Find where the given text appears and provide that cell's center as [x, y] coordinate. 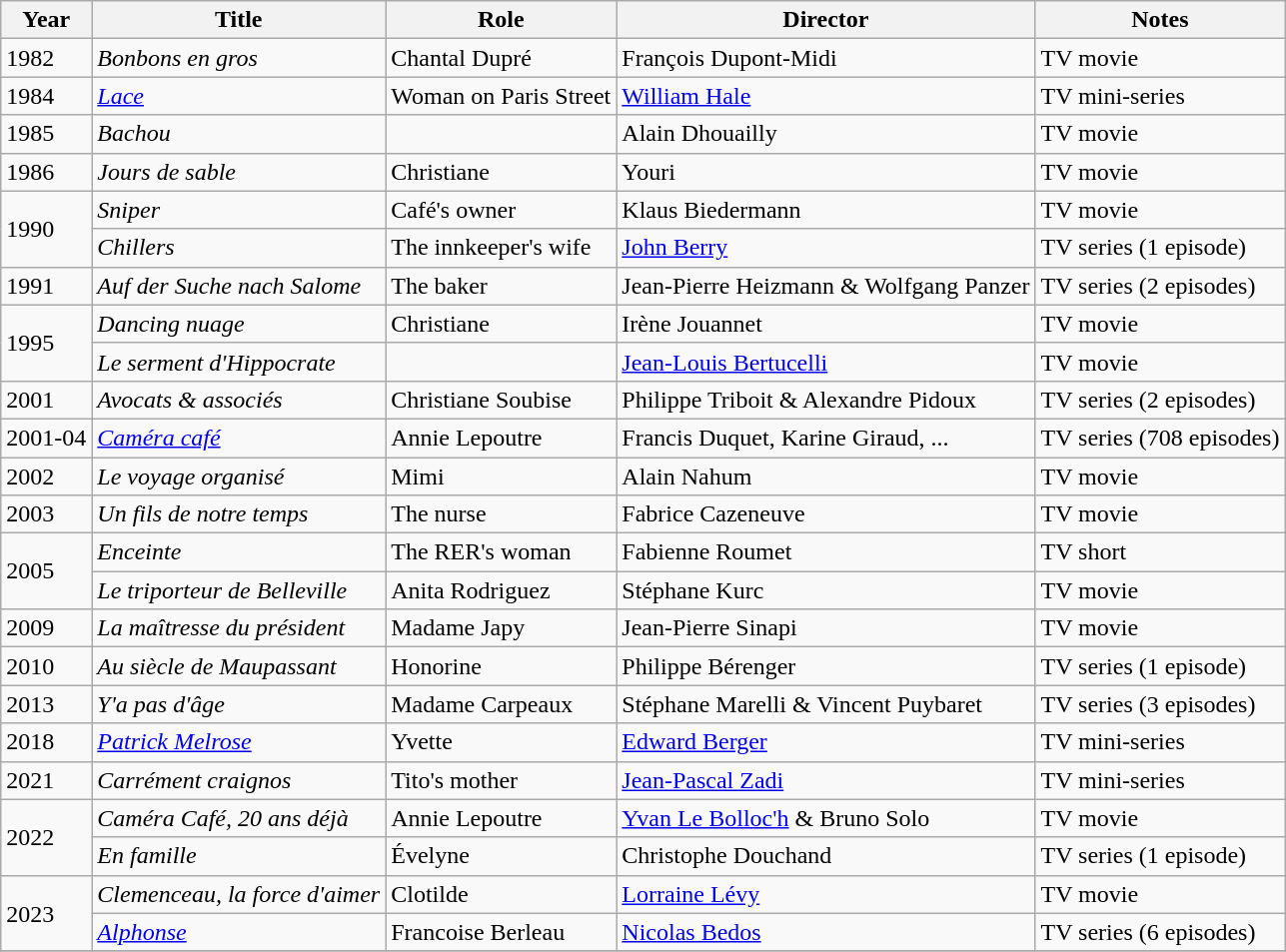
Clotilde [502, 894]
Jean-Pierre Sinapi [825, 628]
Nicolas Bedos [825, 932]
Alphonse [239, 932]
1985 [46, 134]
Madame Japy [502, 628]
Y'a pas d'âge [239, 704]
Youri [825, 172]
2005 [46, 571]
The innkeeper's wife [502, 248]
The nurse [502, 514]
Caméra café [239, 438]
2010 [46, 666]
Bonbons en gros [239, 58]
1984 [46, 96]
Francoise Berleau [502, 932]
TV series (6 episodes) [1160, 932]
Le voyage organisé [239, 476]
Jean-Pierre Heizmann & Wolfgang Panzer [825, 286]
The RER's woman [502, 552]
Irène Jouannet [825, 324]
2018 [46, 742]
Alain Dhouailly [825, 134]
Philippe Bérenger [825, 666]
Stéphane Marelli & Vincent Puybaret [825, 704]
Stéphane Kurc [825, 590]
Philippe Triboit & Alexandre Pidoux [825, 400]
2003 [46, 514]
1986 [46, 172]
Caméra Café, 20 ans déjà [239, 818]
Avocats & associés [239, 400]
Dancing nuage [239, 324]
Director [825, 20]
Clemenceau, la force d'aimer [239, 894]
Fabienne Roumet [825, 552]
The baker [502, 286]
Sniper [239, 210]
Title [239, 20]
Au siècle de Maupassant [239, 666]
Jours de sable [239, 172]
François Dupont-Midi [825, 58]
Enceinte [239, 552]
2001 [46, 400]
La maîtresse du président [239, 628]
Honorine [502, 666]
Role [502, 20]
Christiane Soubise [502, 400]
Lace [239, 96]
1982 [46, 58]
TV short [1160, 552]
Fabrice Cazeneuve [825, 514]
William Hale [825, 96]
Chantal Dupré [502, 58]
2009 [46, 628]
Yvette [502, 742]
Alain Nahum [825, 476]
Carrément craignos [239, 780]
2023 [46, 913]
Woman on Paris Street [502, 96]
Bachou [239, 134]
Jean-Pascal Zadi [825, 780]
2013 [46, 704]
Notes [1160, 20]
Madame Carpeaux [502, 704]
Yvan Le Bolloc'h & Bruno Solo [825, 818]
Le triporteur de Belleville [239, 590]
Jean-Louis Bertucelli [825, 362]
2022 [46, 837]
John Berry [825, 248]
Lorraine Lévy [825, 894]
Auf der Suche nach Salome [239, 286]
Year [46, 20]
Francis Duquet, Karine Giraud, ... [825, 438]
Anita Rodriguez [502, 590]
Un fils de notre temps [239, 514]
Mimi [502, 476]
TV series (708 episodes) [1160, 438]
1991 [46, 286]
1990 [46, 229]
TV series (3 episodes) [1160, 704]
Klaus Biedermann [825, 210]
2002 [46, 476]
Edward Berger [825, 742]
Tito's mother [502, 780]
Le serment d'Hippocrate [239, 362]
1995 [46, 343]
Évelyne [502, 856]
Christophe Douchand [825, 856]
Chillers [239, 248]
Café's owner [502, 210]
2021 [46, 780]
Patrick Melrose [239, 742]
2001-04 [46, 438]
En famille [239, 856]
